Provide the (x, y) coordinate of the cell's center where the given text is located.  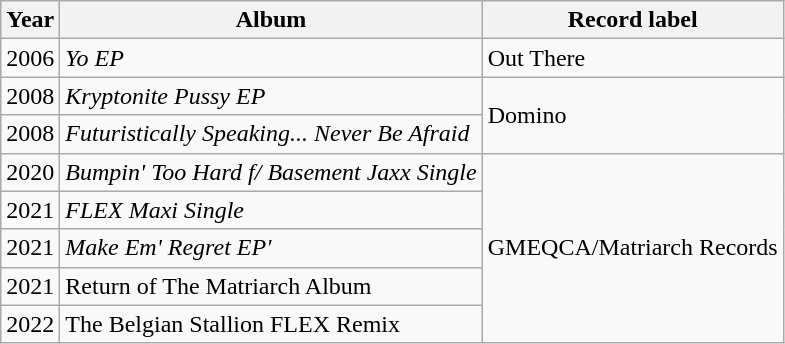
Kryptonite Pussy EP (271, 96)
Make Em' Regret EP' (271, 248)
GMEQCA/Matriarch Records (632, 248)
Bumpin' Too Hard f/ Basement Jaxx Single (271, 172)
Return of The Matriarch Album (271, 286)
Year (30, 20)
FLEX Maxi Single (271, 210)
2006 (30, 58)
2022 (30, 324)
Record label (632, 20)
Futuristically Speaking... Never Be Afraid (271, 134)
Yo EP (271, 58)
Domino (632, 115)
The Belgian Stallion FLEX Remix (271, 324)
Out There (632, 58)
2020 (30, 172)
Album (271, 20)
